Scan for the cell matching the given text and deliver its (X, Y) coordinate at center. 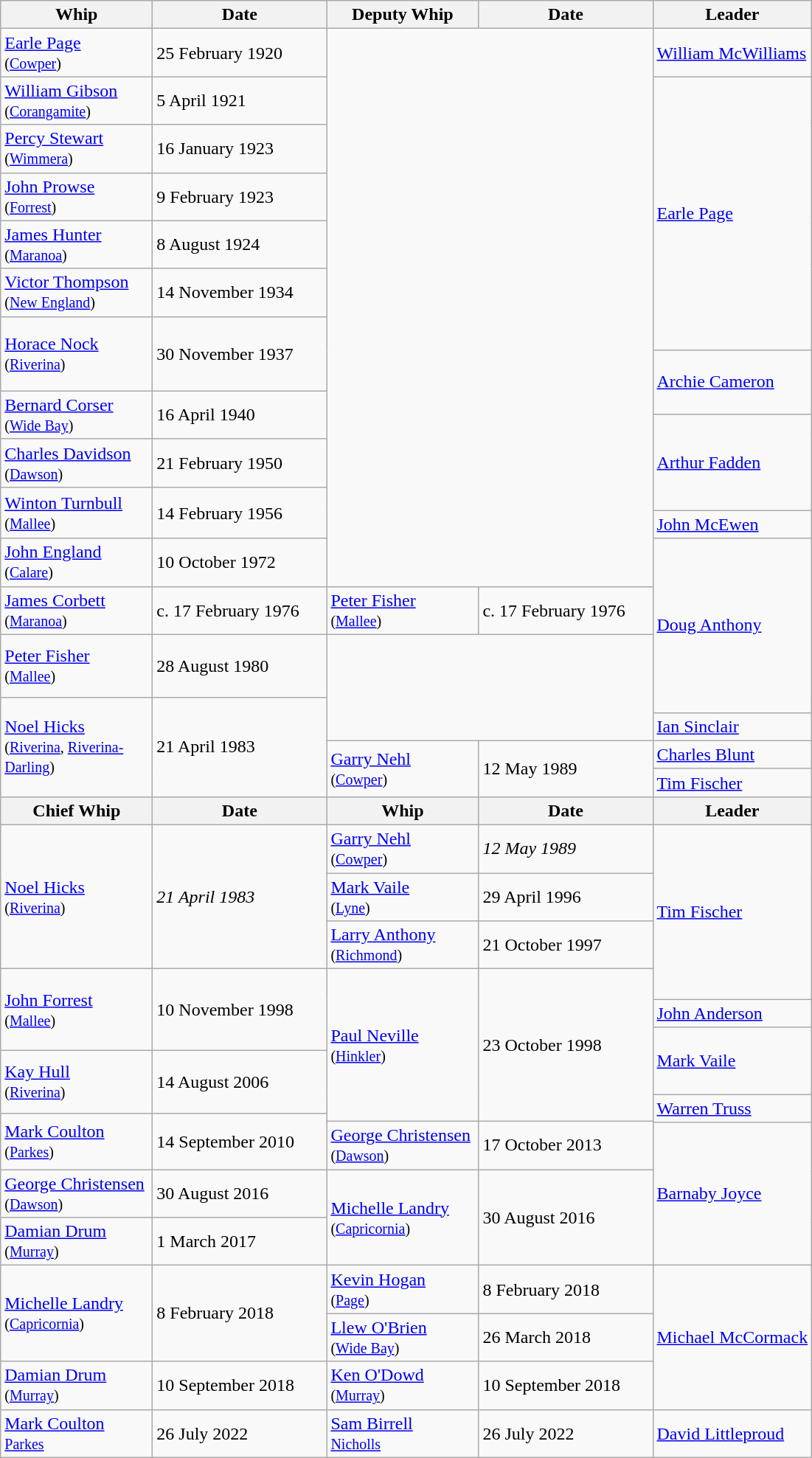
Doug Anthony (732, 625)
John McEwen (732, 524)
Winton Turnbull(Mallee) (77, 513)
28 August 1980 (240, 666)
21 October 1997 (566, 945)
Ken O'Dowd(Murray) (403, 1385)
Llew O'Brien(Wide Bay) (403, 1338)
1 March 2017 (240, 1242)
Archie Cameron (732, 382)
14 November 1934 (240, 292)
Arthur Fadden (732, 462)
16 January 1923 (240, 149)
William Gibson(Corangamite) (77, 100)
Ian Sinclair (732, 726)
John Forrest(Mallee) (77, 1010)
James Corbett(Maranoa) (77, 611)
9 February 1923 (240, 196)
Sam BirrellNicholls (403, 1434)
David Littleproud (732, 1434)
14 September 2010 (240, 1142)
29 April 1996 (566, 897)
Deputy Whip (403, 15)
John Prowse(Forrest) (77, 196)
John England(Calare) (77, 562)
30 November 1937 (240, 354)
Kay Hull(Riverina) (77, 1083)
Michael McCormack (732, 1338)
Mark Coulton(Parkes) (77, 1142)
Mark Vaile (732, 1060)
Horace Nock(Riverina) (77, 354)
26 March 2018 (566, 1338)
John Anderson (732, 1013)
Warren Truss (732, 1108)
8 August 1924 (240, 245)
10 October 1972 (240, 562)
Larry Anthony(Richmond) (403, 945)
Mark CoultonParkes (77, 1434)
Earle Page (732, 214)
Charles Davidson(Dawson) (77, 463)
16 April 1940 (240, 414)
Kevin Hogan(Page) (403, 1289)
James Hunter(Maranoa) (77, 245)
Mark Vaile(Lyne) (403, 897)
10 November 1998 (240, 1010)
14 February 1956 (240, 513)
Bernard Corser(Wide Bay) (77, 414)
17 October 2013 (566, 1146)
14 August 2006 (240, 1083)
Charles Blunt (732, 754)
Noel Hicks(Riverina) (77, 897)
Barnaby Joyce (732, 1194)
Paul Neville(Hinkler) (403, 1046)
Percy Stewart(Wimmera) (77, 149)
21 February 1950 (240, 463)
William McWilliams (732, 53)
5 April 1921 (240, 100)
Noel Hicks(Riverina, Riverina-Darling) (77, 748)
25 February 1920 (240, 53)
Victor Thompson(New England) (77, 292)
Earle Page(Cowper) (77, 53)
Chief Whip (77, 810)
23 October 1998 (566, 1046)
